Identify which cell holds the provided text, then report its (X, Y) central coordinate. 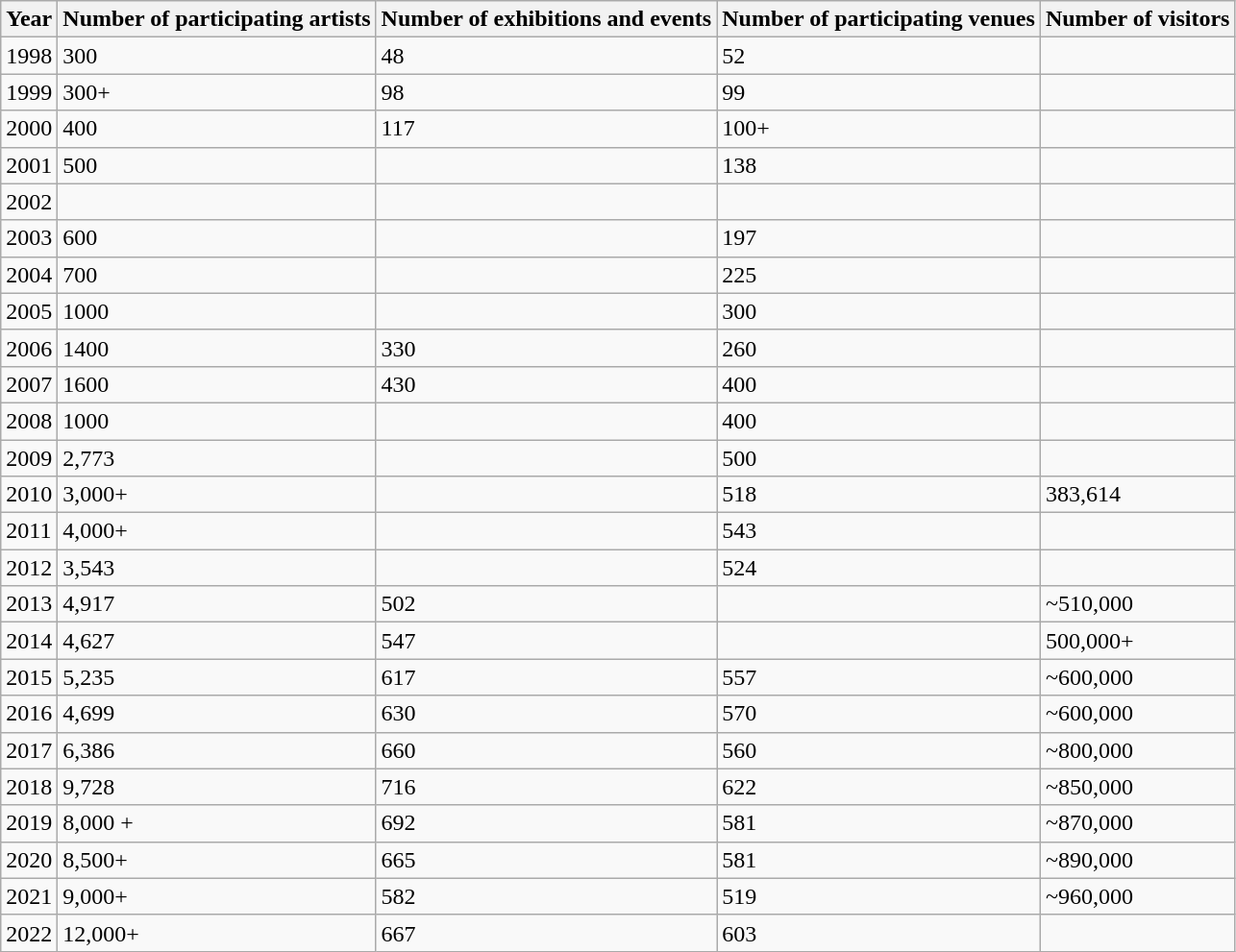
1400 (217, 348)
582 (546, 896)
~510,000 (1138, 604)
2014 (29, 641)
4,699 (217, 714)
500,000+ (1138, 641)
2020 (29, 860)
560 (878, 750)
9,000+ (217, 896)
502 (546, 604)
4,000+ (217, 531)
2017 (29, 750)
225 (878, 275)
~850,000 (1138, 787)
9,728 (217, 787)
2022 (29, 933)
1998 (29, 56)
630 (546, 714)
519 (878, 896)
197 (878, 238)
2012 (29, 568)
~890,000 (1138, 860)
430 (546, 384)
2003 (29, 238)
4,917 (217, 604)
~800,000 (1138, 750)
617 (546, 677)
2001 (29, 165)
2016 (29, 714)
2011 (29, 531)
330 (546, 348)
603 (878, 933)
2018 (29, 787)
383,614 (1138, 495)
138 (878, 165)
Number of participating artists (217, 19)
2019 (29, 823)
8,000 + (217, 823)
100+ (878, 129)
3,543 (217, 568)
2000 (29, 129)
8,500+ (217, 860)
2005 (29, 311)
665 (546, 860)
117 (546, 129)
~960,000 (1138, 896)
99 (878, 92)
700 (217, 275)
547 (546, 641)
Number of visitors (1138, 19)
2006 (29, 348)
622 (878, 787)
5,235 (217, 677)
2013 (29, 604)
2007 (29, 384)
2009 (29, 458)
260 (878, 348)
518 (878, 495)
4,627 (217, 641)
Year (29, 19)
52 (878, 56)
543 (878, 531)
667 (546, 933)
2021 (29, 896)
524 (878, 568)
2015 (29, 677)
~870,000 (1138, 823)
Number of exhibitions and events (546, 19)
600 (217, 238)
3,000+ (217, 495)
48 (546, 56)
1600 (217, 384)
2002 (29, 202)
300+ (217, 92)
660 (546, 750)
1999 (29, 92)
2004 (29, 275)
716 (546, 787)
98 (546, 92)
12,000+ (217, 933)
557 (878, 677)
2008 (29, 421)
2,773 (217, 458)
570 (878, 714)
Number of participating venues (878, 19)
2010 (29, 495)
692 (546, 823)
6,386 (217, 750)
